Search for the cell housing the specified text and yield its [X, Y] center coordinate. 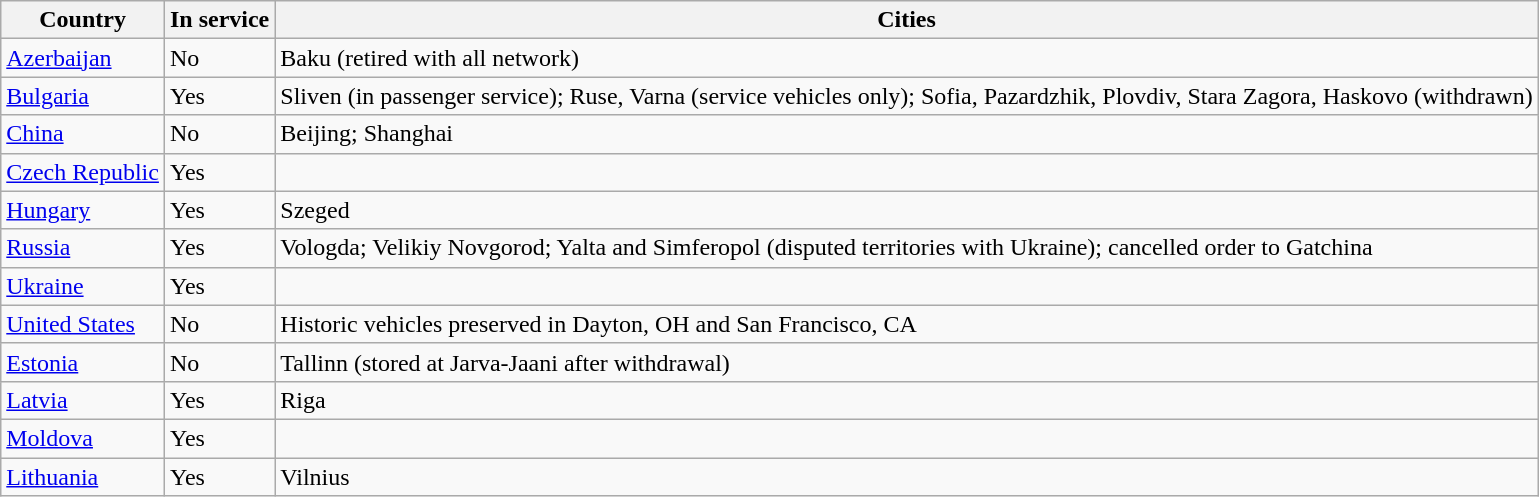
Latvia [83, 400]
Szeged [906, 210]
Estonia [83, 362]
Vologda; Velikiy Novgorod; Yalta and Simferopol (disputed territories with Ukraine); cancelled order to Gatchina [906, 248]
Riga [906, 400]
Bulgaria [83, 96]
Lithuania [83, 477]
Vilnius [906, 477]
Moldova [83, 438]
Beijing; Shanghai [906, 134]
Cities [906, 20]
Azerbaijan [83, 58]
Sliven (in passenger service); Ruse, Varna (service vehicles only); Sofia, Pazardzhik, Plovdiv, Stara Zagora, Haskovo (withdrawn) [906, 96]
Ukraine [83, 286]
Hungary [83, 210]
Baku (retired with all network) [906, 58]
Historic vehicles preserved in Dayton, OH and San Francisco, CA [906, 324]
In service [219, 20]
China [83, 134]
Tallinn (stored at Jarva-Jaani after withdrawal) [906, 362]
Country [83, 20]
Czech Republic [83, 172]
Russia [83, 248]
United States [83, 324]
